Find where the given text appears and provide that cell's center as (X, Y) coordinate. 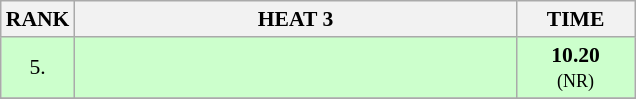
HEAT 3 (295, 19)
5. (38, 68)
RANK (38, 19)
TIME (576, 19)
10.20 (NR) (576, 68)
